Search for the cell housing the specified text and yield its (x, y) center coordinate. 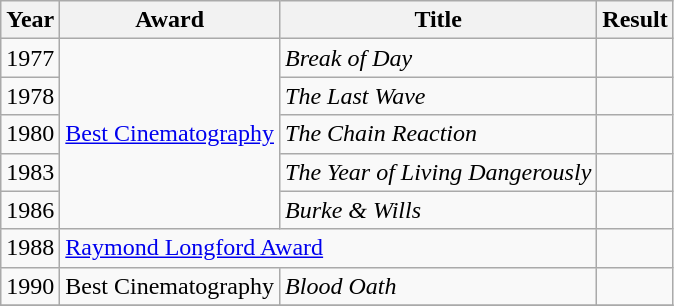
The Last Wave (438, 96)
Blood Oath (438, 286)
Raymond Longford Award (328, 248)
1977 (30, 58)
The Year of Living Dangerously (438, 172)
The Chain Reaction (438, 134)
1990 (30, 286)
Burke & Wills (438, 210)
Break of Day (438, 58)
Award (170, 20)
Year (30, 20)
1988 (30, 248)
1986 (30, 210)
Result (635, 20)
1983 (30, 172)
1978 (30, 96)
Title (438, 20)
1980 (30, 134)
